Output the [x, y] coordinate of the center of the cell containing the given text.  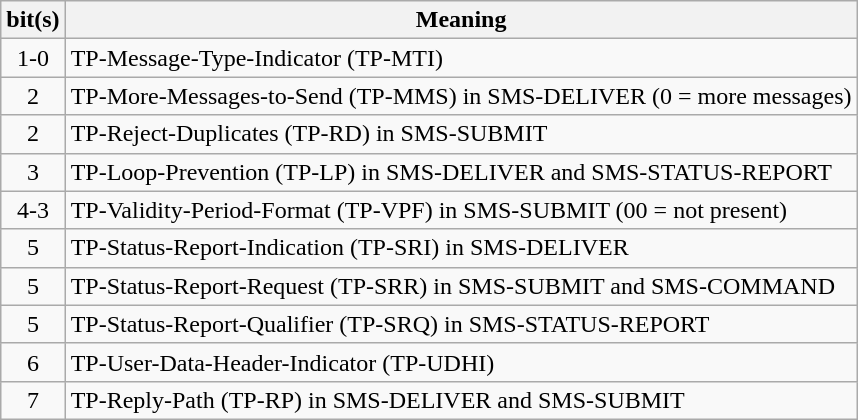
TP-Status-Report-Request (TP-SRR) in SMS-SUBMIT and SMS-COMMAND [461, 286]
1-0 [33, 58]
TP-Reply-Path (TP-RP) in SMS-DELIVER and SMS-SUBMIT [461, 400]
3 [33, 172]
TP-Status-Report-Qualifier (TP-SRQ) in SMS-STATUS-REPORT [461, 324]
TP-More-Messages-to-Send (TP-MMS) in SMS-DELIVER (0 = more messages) [461, 96]
7 [33, 400]
TP-Reject-Duplicates (TP-RD) in SMS-SUBMIT [461, 134]
TP-Loop-Prevention (TP-LP) in SMS-DELIVER and SMS-STATUS-REPORT [461, 172]
TP-Message-Type-Indicator (TP-MTI) [461, 58]
TP-User-Data-Header-Indicator (TP-UDHI) [461, 362]
TP-Status-Report-Indication (TP-SRI) in SMS-DELIVER [461, 248]
bit(s) [33, 20]
Meaning [461, 20]
4-3 [33, 210]
TP-Validity-Period-Format (TP-VPF) in SMS-SUBMIT (00 = not present) [461, 210]
6 [33, 362]
